Extract the (X, Y) coordinate from the center of the cell holding the provided text.  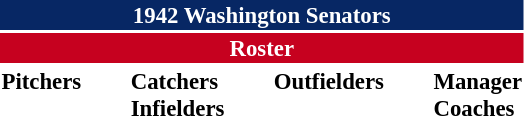
Roster (262, 48)
1942 Washington Senators (262, 15)
